Locate the cell with the specified text and output its (x, y) center coordinate. 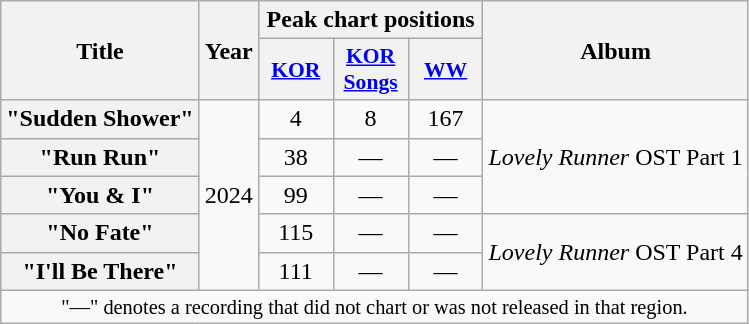
2024 (228, 195)
"You & I" (100, 195)
Album (616, 50)
KOR (296, 70)
"Sudden Shower" (100, 119)
WW (446, 70)
"Run Run" (100, 157)
"I'll Be There" (100, 271)
Lovely Runner OST Part 1 (616, 157)
"—" denotes a recording that did not chart or was not released in that region. (374, 307)
Peak chart positions (370, 20)
4 (296, 119)
Title (100, 50)
Lovely Runner OST Part 4 (616, 252)
8 (370, 119)
115 (296, 233)
"No Fate" (100, 233)
99 (296, 195)
111 (296, 271)
38 (296, 157)
KORSongs (370, 70)
167 (446, 119)
Year (228, 50)
